Search for the cell housing the specified text and yield its [x, y] center coordinate. 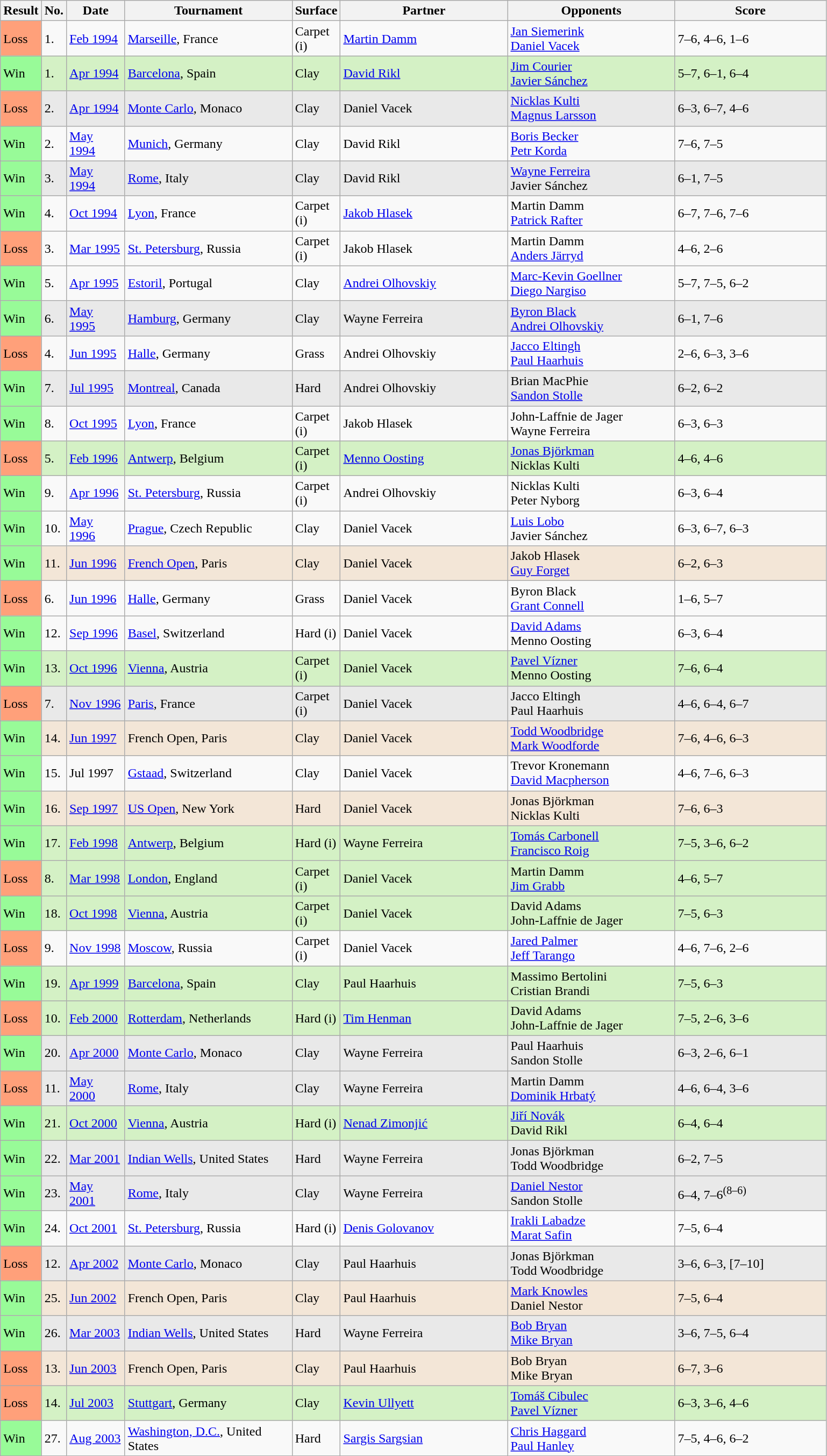
6–3, 6–7, 4–6 [751, 109]
Tomáš Cibulec Pavel Vízner [591, 1403]
Score [751, 11]
Todd Woodbridge Mark Woodforde [591, 738]
Paul Haarhuis Sandon Stolle [591, 1053]
Sep 1996 [96, 634]
Tournament [209, 11]
Brian MacPhie Sandon Stolle [591, 388]
Apr 2002 [96, 1263]
Oct 1996 [96, 668]
15. [54, 773]
US Open, New York [209, 808]
Feb 1994 [96, 39]
17. [54, 843]
Prague, Czech Republic [209, 528]
Gstaad, Switzerland [209, 773]
Mar 2001 [96, 1159]
Pavel Vízner Menno Oosting [591, 668]
Oct 2001 [96, 1228]
2–6, 6–3, 3–6 [751, 353]
Oct 1998 [96, 913]
Partner [424, 11]
6–3, 2–6, 6–1 [751, 1053]
6–3, 6–7, 6–3 [751, 528]
26. [54, 1333]
4–6, 6–4, 6–7 [751, 704]
6–4, 6–4 [751, 1123]
Trevor Kronemann David Macpherson [591, 773]
Nicklas Kulti Peter Nyborg [591, 494]
Stuttgart, Germany [209, 1403]
Sargis Sargsian [424, 1438]
5–7, 6–1, 6–4 [751, 73]
18. [54, 913]
6–1, 7–6 [751, 318]
Jakob Hlasek Guy Forget [591, 564]
Mar 1998 [96, 878]
4–6, 2–6 [751, 248]
24. [54, 1228]
Martin Damm Dominik Hrbatý [591, 1089]
Boris Becker Petr Korda [591, 143]
Apr 1999 [96, 983]
Menno Oosting [424, 458]
19. [54, 983]
1–6, 5–7 [751, 598]
Massimo Bertolini Cristian Brandi [591, 983]
23. [54, 1193]
7–6, 6–3 [751, 808]
3–6, 6–3, [7–10] [751, 1263]
Feb 1998 [96, 843]
6–2, 7–5 [751, 1159]
Nov 1996 [96, 704]
John-Laffnie de Jager Wayne Ferreira [591, 423]
6–2, 6–2 [751, 388]
Oct 2000 [96, 1123]
Feb 2000 [96, 1019]
6–3, 6–3 [751, 423]
Jun 1995 [96, 353]
27. [54, 1438]
Nov 1998 [96, 948]
6–2, 6–3 [751, 564]
4–6, 7–6, 6–3 [751, 773]
Oct 1995 [96, 423]
6–7, 7–6, 7–6 [751, 213]
Jim Courier Javier Sánchez [591, 73]
5–7, 7–5, 6–2 [751, 283]
Jan Siemerink Daniel Vacek [591, 39]
Montreal, Canada [209, 388]
4–6, 5–7 [751, 878]
Surface [316, 11]
Jun 1997 [96, 738]
Opponents [591, 11]
Paris, France [209, 704]
May 2000 [96, 1089]
Jul 2003 [96, 1403]
6–7, 3–6 [751, 1368]
6–4, 7–6(8–6) [751, 1193]
Jun 2002 [96, 1298]
Byron Black Grant Connell [591, 598]
6–1, 7–5 [751, 179]
7–5, 3–6, 6–2 [751, 843]
May 2001 [96, 1193]
Mark Knowles Daniel Nestor [591, 1298]
Kevin Ullyett [424, 1403]
David Adams Menno Oosting [591, 634]
Jun 2003 [96, 1368]
Rotterdam, Netherlands [209, 1019]
6–3, 3–6, 4–6 [751, 1403]
20. [54, 1053]
Nicklas Kulti Magnus Larsson [591, 109]
Washington, D.C., United States [209, 1438]
Martin Damm [424, 39]
Byron Black Andrei Olhovskiy [591, 318]
Mar 1995 [96, 248]
Date [96, 11]
Martin Damm Patrick Rafter [591, 213]
Marseille, France [209, 39]
7–6, 4–6, 1–6 [751, 39]
7–6, 4–6, 6–3 [751, 738]
Chris Haggard Paul Hanley [591, 1438]
No. [54, 11]
4–6, 4–6 [751, 458]
Mar 2003 [96, 1333]
7–6, 7–5 [751, 143]
Luis Lobo Javier Sánchez [591, 528]
May 1996 [96, 528]
London, England [209, 878]
Jul 1997 [96, 773]
7–5, 4–6, 6–2 [751, 1438]
Hamburg, Germany [209, 318]
4–6, 6–4, 3–6 [751, 1089]
4–6, 7–6, 2–6 [751, 948]
Result [21, 11]
Irakli Labadze Marat Safin [591, 1228]
Martin Damm Anders Järryd [591, 248]
Daniel Nestor Sandon Stolle [591, 1193]
Apr 1996 [96, 494]
Sep 1997 [96, 808]
7–6, 6–4 [751, 668]
Tim Henman [424, 1019]
Aug 2003 [96, 1438]
Munich, Germany [209, 143]
May 1995 [96, 318]
Oct 1994 [96, 213]
Marc-Kevin Goellner Diego Nargiso [591, 283]
Feb 1996 [96, 458]
Martin Damm Jim Grabb [591, 878]
Apr 2000 [96, 1053]
22. [54, 1159]
21. [54, 1123]
Wayne Ferreira Javier Sánchez [591, 179]
Nenad Zimonjić [424, 1123]
Basel, Switzerland [209, 634]
Tomás Carbonell Francisco Roig [591, 843]
Apr 1995 [96, 283]
Moscow, Russia [209, 948]
25. [54, 1298]
Jul 1995 [96, 388]
16. [54, 808]
7–5, 2–6, 3–6 [751, 1019]
Estoril, Portugal [209, 283]
Jiří Novák David Rikl [591, 1123]
Jared Palmer Jeff Tarango [591, 948]
Denis Golovanov [424, 1228]
3–6, 7–5, 6–4 [751, 1333]
